Determine the [X, Y] coordinate at the center of the cell enclosing the given text.  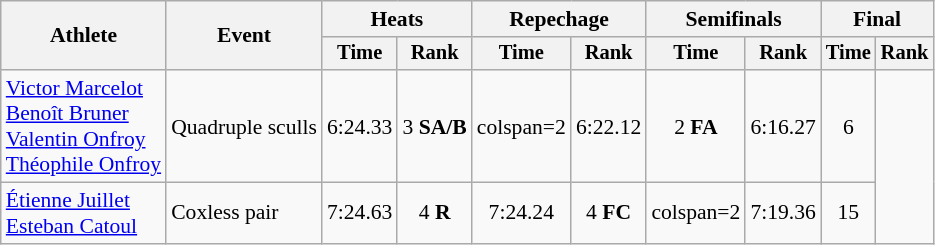
Heats [397, 19]
7:19.36 [782, 214]
6 [848, 126]
Event [244, 36]
Repechage [560, 19]
6:24.33 [360, 126]
Semifinals [734, 19]
Victor MarcelotBenoît BrunerValentin OnfroyThéophile Onfroy [84, 126]
3 SA/B [434, 126]
4 R [434, 214]
Étienne JuilletEsteban Catoul [84, 214]
6:16.27 [782, 126]
2 FA [696, 126]
Coxless pair [244, 214]
Athlete [84, 36]
7:24.24 [522, 214]
4 FC [608, 214]
6:22.12 [608, 126]
Quadruple sculls [244, 126]
7:24.63 [360, 214]
15 [848, 214]
Final [877, 19]
